From the cell containing the given text, extract its center point as [X, Y] coordinate. 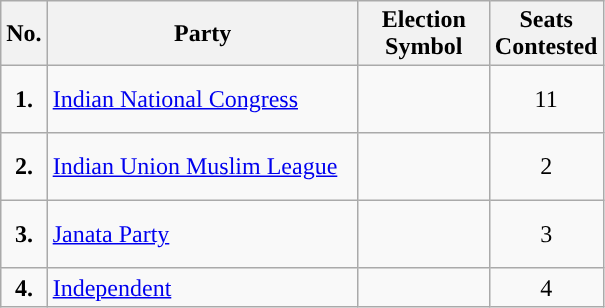
Seats Contested [546, 34]
Indian Union Muslim League [202, 167]
Election Symbol [424, 34]
11 [546, 100]
2. [24, 167]
Independent [202, 287]
No. [24, 34]
1. [24, 100]
4. [24, 287]
3 [546, 235]
Indian National Congress [202, 100]
Janata Party [202, 235]
2 [546, 167]
3. [24, 235]
Party [202, 34]
4 [546, 287]
